Return the (X, Y) coordinate for the center point of the cell that contains the specified text.  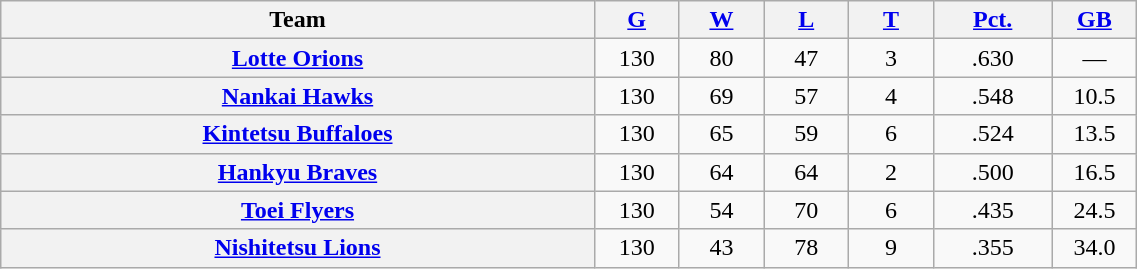
3 (892, 58)
.630 (992, 58)
10.5 (1094, 96)
Toei Flyers (298, 210)
.435 (992, 210)
Nankai Hawks (298, 96)
54 (722, 210)
70 (806, 210)
78 (806, 248)
43 (722, 248)
Lotte Orions (298, 58)
Pct. (992, 20)
.524 (992, 134)
4 (892, 96)
80 (722, 58)
69 (722, 96)
T (892, 20)
Kintetsu Buffaloes (298, 134)
L (806, 20)
9 (892, 248)
16.5 (1094, 172)
GB (1094, 20)
W (722, 20)
59 (806, 134)
.355 (992, 248)
47 (806, 58)
.500 (992, 172)
G (636, 20)
57 (806, 96)
.548 (992, 96)
Team (298, 20)
Hankyu Braves (298, 172)
2 (892, 172)
65 (722, 134)
24.5 (1094, 210)
34.0 (1094, 248)
13.5 (1094, 134)
Nishitetsu Lions (298, 248)
— (1094, 58)
